Determine the (X, Y) coordinate at the center of the cell enclosing the given text.  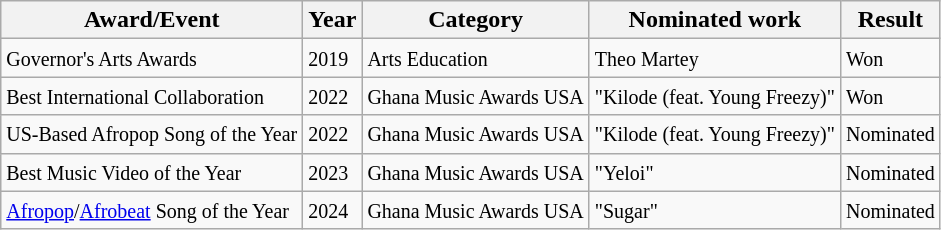
Theo Martey (714, 58)
Result (890, 20)
2019 (332, 58)
2024 (332, 210)
2023 (332, 172)
Nominated work (714, 20)
US-Based Afropop Song of the Year (152, 134)
Best Music Video of the Year (152, 172)
Afropop/Afrobeat Song of the Year (152, 210)
"Sugar" (714, 210)
Arts Education (476, 58)
Category (476, 20)
Year (332, 20)
"Yeloi" (714, 172)
Best International Collaboration (152, 96)
Award/Event (152, 20)
Governor's Arts Awards (152, 58)
